Scan for the cell matching the given text and deliver its (x, y) coordinate at center. 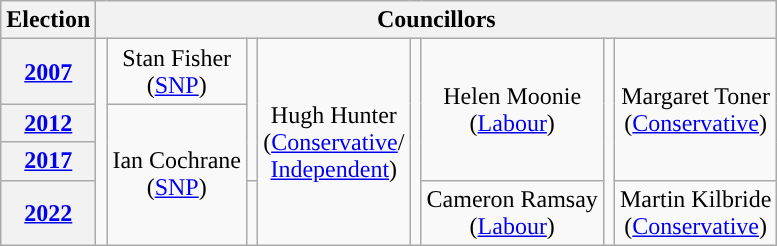
2012 (48, 123)
Stan Fisher(SNP) (177, 72)
Margaret Toner(Conservative) (695, 110)
Helen Moonie(Labour) (512, 110)
Councillors (436, 20)
Hugh Hunter(Conservative/Independent) (334, 142)
Cameron Ramsay(Labour) (512, 212)
2022 (48, 212)
2007 (48, 72)
Election (48, 20)
2017 (48, 161)
Martin Kilbride(Conservative) (695, 212)
Ian Cochrane(SNP) (177, 174)
